From the cell containing the given text, extract its center point as [x, y] coordinate. 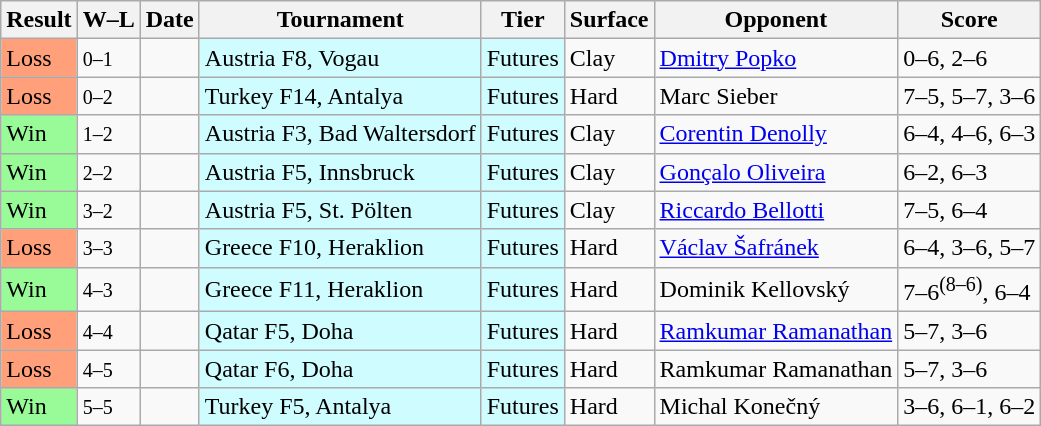
3–3 [108, 248]
Riccardo Bellotti [776, 210]
Greece F11, Heraklion [340, 290]
3–6, 6–1, 6–2 [970, 407]
W–L [108, 20]
4–5 [108, 369]
Qatar F5, Doha [340, 331]
Turkey F5, Antalya [340, 407]
Opponent [776, 20]
Corentin Denolly [776, 134]
0–2 [108, 96]
Surface [609, 20]
6–4, 3–6, 5–7 [970, 248]
0–6, 2–6 [970, 58]
Tournament [340, 20]
Score [970, 20]
7–6(8–6), 6–4 [970, 290]
4–3 [108, 290]
3–2 [108, 210]
Turkey F14, Antalya [340, 96]
0–1 [108, 58]
Gonçalo Oliveira [776, 172]
Qatar F6, Doha [340, 369]
Michal Konečný [776, 407]
5–5 [108, 407]
Date [170, 20]
1–2 [108, 134]
Greece F10, Heraklion [340, 248]
Dmitry Popko [776, 58]
6–4, 4–6, 6–3 [970, 134]
2–2 [108, 172]
6–2, 6–3 [970, 172]
4–4 [108, 331]
Austria F3, Bad Waltersdorf [340, 134]
Austria F8, Vogau [340, 58]
Václav Šafránek [776, 248]
Result [39, 20]
Austria F5, St. Pölten [340, 210]
Austria F5, Innsbruck [340, 172]
7–5, 6–4 [970, 210]
Marc Sieber [776, 96]
7–5, 5–7, 3–6 [970, 96]
Tier [522, 20]
Dominik Kellovský [776, 290]
